Identify which cell holds the provided text, then report its [X, Y] central coordinate. 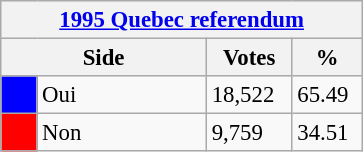
65.49 [328, 95]
Votes [249, 58]
9,759 [249, 133]
Non [122, 133]
% [328, 58]
34.51 [328, 133]
Oui [122, 95]
Side [104, 58]
1995 Quebec referendum [182, 20]
18,522 [249, 95]
